For the text-containing cell, return its midpoint in (x, y) coordinate format. 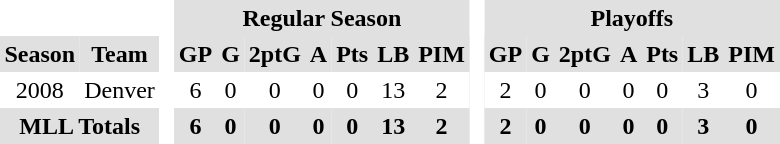
Playoffs (632, 18)
2008 (40, 90)
MLL Totals (80, 126)
Team (120, 54)
Regular Season (322, 18)
Season (40, 54)
Denver (120, 90)
